Detect which cell encompasses the target text, then output its [x, y] center coordinate. 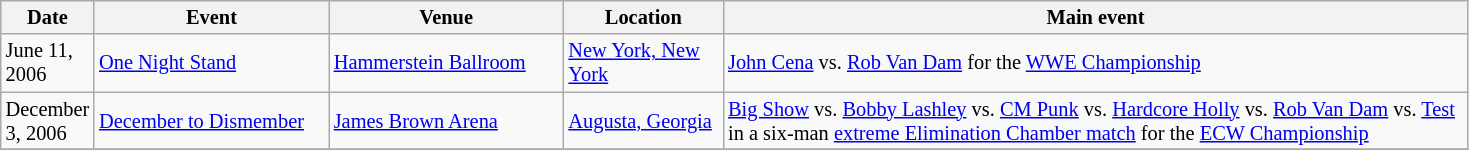
Location [644, 17]
June 11, 2006 [48, 63]
December 3, 2006 [48, 121]
One Night Stand [212, 63]
New York, New York [644, 63]
Date [48, 17]
Main event [1096, 17]
James Brown Arena [446, 121]
John Cena vs. Rob Van Dam for the WWE Championship [1096, 63]
Venue [446, 17]
Event [212, 17]
Hammerstein Ballroom [446, 63]
Augusta, Georgia [644, 121]
December to Dismember [212, 121]
